Locate the cell with the specified text and output its (x, y) center coordinate. 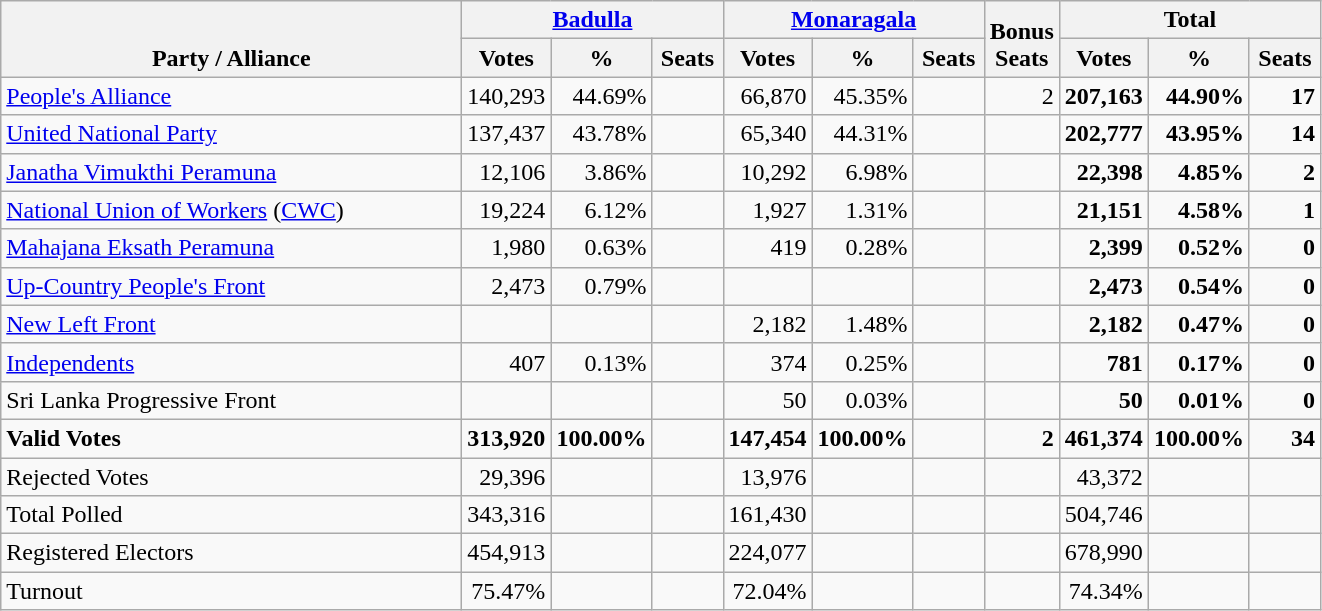
Turnout (232, 591)
504,746 (1104, 515)
Monaragala (854, 20)
6.12% (602, 210)
10,292 (768, 172)
0.52% (1198, 248)
0.28% (862, 248)
BonusSeats (1022, 39)
313,920 (506, 438)
Valid Votes (232, 438)
781 (1104, 362)
0.03% (862, 400)
43.78% (602, 134)
678,990 (1104, 553)
374 (768, 362)
Rejected Votes (232, 477)
Mahajana Eksath Peramuna (232, 248)
0.54% (1198, 286)
People's Alliance (232, 96)
202,777 (1104, 134)
224,077 (768, 553)
13,976 (768, 477)
343,316 (506, 515)
Up-Country People's Front (232, 286)
140,293 (506, 96)
407 (506, 362)
0.13% (602, 362)
29,396 (506, 477)
Badulla (592, 20)
1,927 (768, 210)
17 (1284, 96)
1.31% (862, 210)
19,224 (506, 210)
Registered Electors (232, 553)
Total (1190, 20)
21,151 (1104, 210)
44.31% (862, 134)
14 (1284, 134)
44.69% (602, 96)
207,163 (1104, 96)
3.86% (602, 172)
43,372 (1104, 477)
4.85% (1198, 172)
Party / Alliance (232, 39)
0.25% (862, 362)
1.48% (862, 324)
6.98% (862, 172)
New Left Front (232, 324)
454,913 (506, 553)
Total Polled (232, 515)
74.34% (1104, 591)
National Union of Workers (CWC) (232, 210)
Janatha Vimukthi Peramuna (232, 172)
161,430 (768, 515)
Sri Lanka Progressive Front (232, 400)
0.47% (1198, 324)
0.01% (1198, 400)
0.79% (602, 286)
1 (1284, 210)
1,980 (506, 248)
65,340 (768, 134)
66,870 (768, 96)
419 (768, 248)
2,399 (1104, 248)
75.47% (506, 591)
United National Party (232, 134)
4.58% (1198, 210)
43.95% (1198, 134)
44.90% (1198, 96)
12,106 (506, 172)
34 (1284, 438)
22,398 (1104, 172)
137,437 (506, 134)
0.63% (602, 248)
147,454 (768, 438)
Independents (232, 362)
45.35% (862, 96)
0.17% (1198, 362)
461,374 (1104, 438)
72.04% (768, 591)
